Detect which cell encompasses the target text, then output its [x, y] center coordinate. 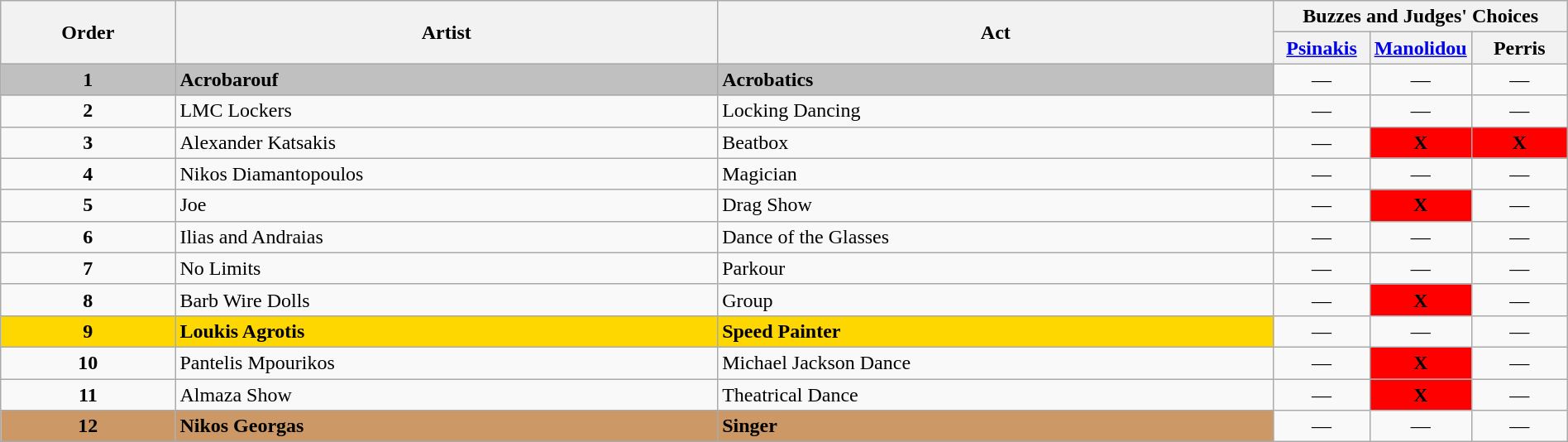
No Limits [447, 268]
Locking Dancing [996, 111]
Dance of the Glasses [996, 237]
Speed Painter [996, 331]
Pantelis Mpourikos [447, 363]
7 [88, 268]
Theatrical Dance [996, 395]
Magician [996, 174]
Ilias and Andraias [447, 237]
9 [88, 331]
Act [996, 32]
Beatbox [996, 142]
Alexander Katsakis [447, 142]
LMC Lockers [447, 111]
Parkour [996, 268]
Almaza Show [447, 395]
Group [996, 300]
Acrobarouf [447, 79]
Psinakis [1322, 48]
6 [88, 237]
Nikos Diamantopoulos [447, 174]
Artist [447, 32]
5 [88, 205]
Perris [1519, 48]
2 [88, 111]
Drag Show [996, 205]
Loukis Agrotis [447, 331]
11 [88, 395]
Manolidou [1421, 48]
8 [88, 300]
1 [88, 79]
12 [88, 426]
3 [88, 142]
Acrobatics [996, 79]
10 [88, 363]
Nikos Georgas [447, 426]
Buzzes and Judges' Choices [1421, 17]
Singer [996, 426]
Barb Wire Dolls [447, 300]
Joe [447, 205]
Michael Jackson Dance [996, 363]
Order [88, 32]
4 [88, 174]
